Return the [X, Y] coordinate for the center point of the cell that contains the specified text.  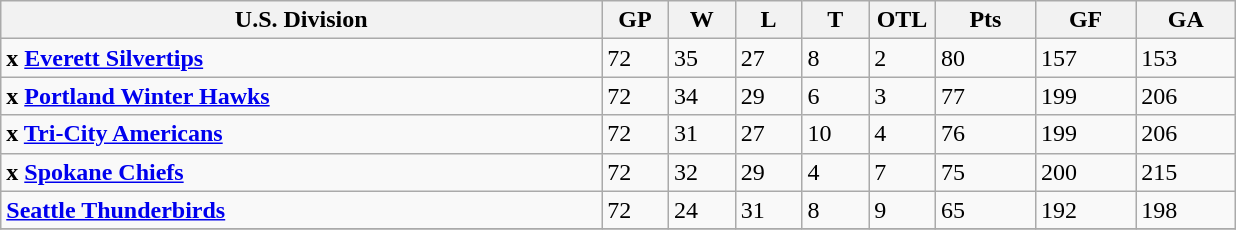
35 [702, 58]
215 [1186, 172]
x Tri-City Americans [302, 134]
153 [1186, 58]
OTL [902, 20]
GF [1086, 20]
2 [902, 58]
80 [985, 58]
200 [1086, 172]
T [836, 20]
3 [902, 96]
7 [902, 172]
Seattle Thunderbirds [302, 210]
GP [636, 20]
77 [985, 96]
198 [1186, 210]
L [768, 20]
157 [1086, 58]
32 [702, 172]
9 [902, 210]
W [702, 20]
75 [985, 172]
Pts [985, 20]
GA [1186, 20]
76 [985, 134]
6 [836, 96]
192 [1086, 210]
U.S. Division [302, 20]
65 [985, 210]
x Everett Silvertips [302, 58]
x Portland Winter Hawks [302, 96]
10 [836, 134]
x Spokane Chiefs [302, 172]
34 [702, 96]
24 [702, 210]
